Determine the [X, Y] coordinate at the center of the cell enclosing the given text.  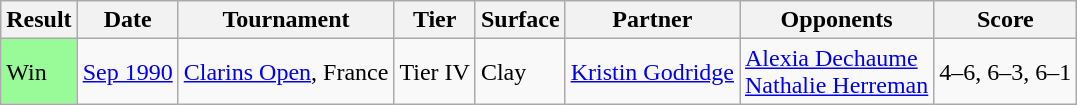
Opponents [837, 20]
Tier [435, 20]
Sep 1990 [128, 72]
Clay [520, 72]
Win [39, 72]
Partner [652, 20]
Tournament [286, 20]
Kristin Godridge [652, 72]
Date [128, 20]
Tier IV [435, 72]
Surface [520, 20]
4–6, 6–3, 6–1 [1006, 72]
Result [39, 20]
Score [1006, 20]
Alexia Dechaume Nathalie Herreman [837, 72]
Clarins Open, France [286, 72]
